From the cell containing the given text, extract its center point as [x, y] coordinate. 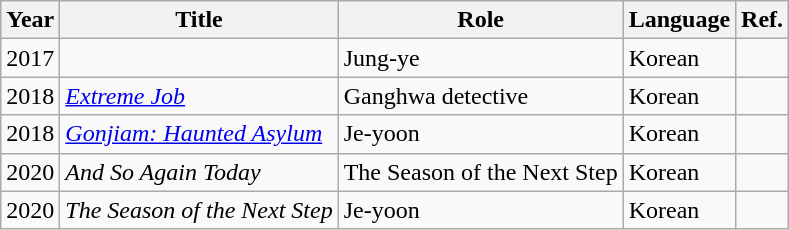
And So Again Today [199, 172]
Ref. [762, 20]
Role [480, 20]
Gonjiam: Haunted Asylum [199, 134]
Title [199, 20]
Year [30, 20]
Language [679, 20]
2017 [30, 58]
Extreme Job [199, 96]
Jung-ye [480, 58]
Ganghwa detective [480, 96]
